Provide the (X, Y) coordinate of the cell's center where the given text is located.  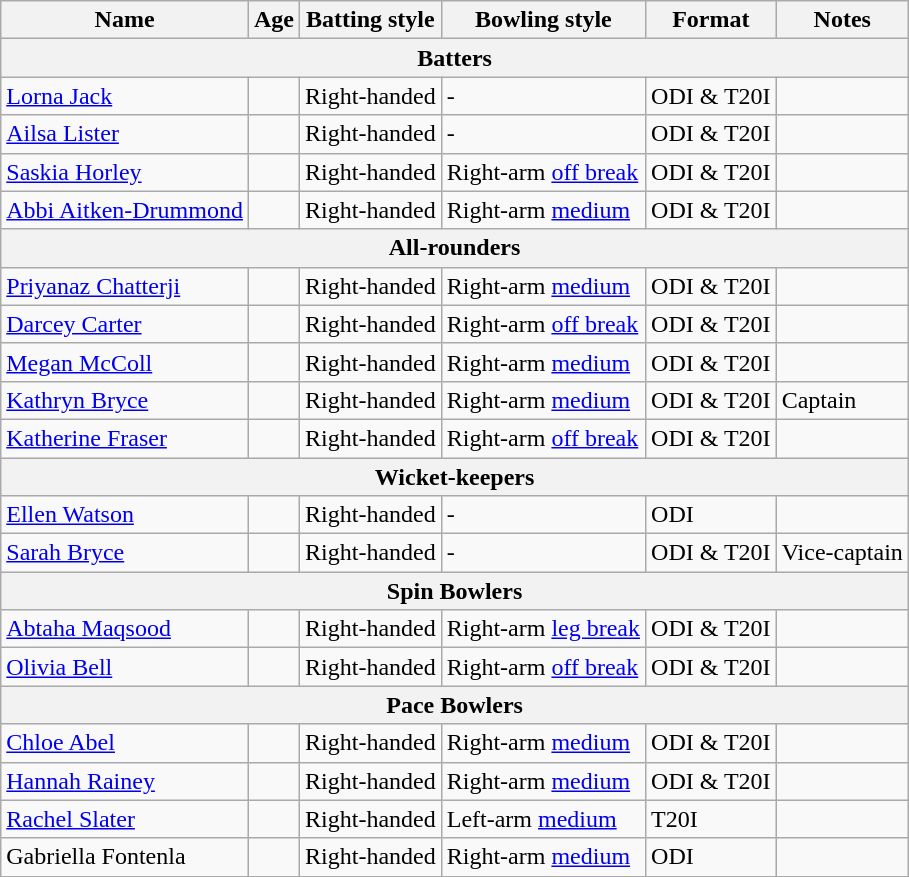
Abtaha Maqsood (125, 629)
Abbi Aitken-Drummond (125, 210)
Gabriella Fontenla (125, 857)
Vice-captain (842, 553)
Name (125, 20)
Wicket-keepers (455, 477)
Batters (455, 58)
Darcey Carter (125, 324)
Ailsa Lister (125, 134)
Left-arm medium (543, 819)
Olivia Bell (125, 667)
Right-arm leg break (543, 629)
Hannah Rainey (125, 781)
Spin Bowlers (455, 591)
Megan McColl (125, 362)
T20I (712, 819)
All-rounders (455, 248)
Saskia Horley (125, 172)
Ellen Watson (125, 515)
Katherine Fraser (125, 438)
Captain (842, 400)
Notes (842, 20)
Pace Bowlers (455, 705)
Format (712, 20)
Bowling style (543, 20)
Lorna Jack (125, 96)
Rachel Slater (125, 819)
Sarah Bryce (125, 553)
Chloe Abel (125, 743)
Batting style (371, 20)
Kathryn Bryce (125, 400)
Priyanaz Chatterji (125, 286)
Age (274, 20)
